Scan for the cell matching the given text and deliver its (X, Y) coordinate at center. 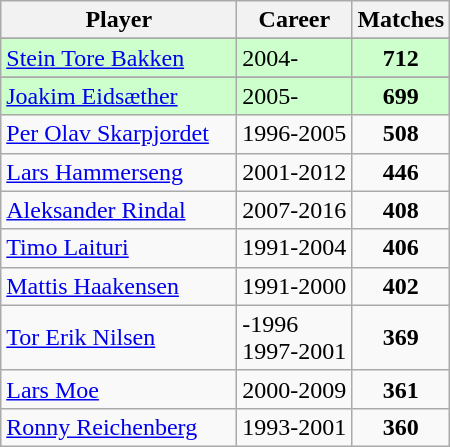
Joakim Eidsæther (119, 96)
360 (401, 427)
1991-2000 (294, 286)
Mattis Haakensen (119, 286)
2001-2012 (294, 172)
Tor Erik Nilsen (119, 338)
Timo Laituri (119, 248)
Per Olav Skarpjordet (119, 134)
408 (401, 210)
Ronny Reichenberg (119, 427)
2000-2009 (294, 389)
402 (401, 286)
Lars Hammerseng (119, 172)
Stein Tore Bakken (119, 58)
1991-2004 (294, 248)
699 (401, 96)
Career (294, 20)
Lars Moe (119, 389)
406 (401, 248)
Matches (401, 20)
508 (401, 134)
712 (401, 58)
1993-2001 (294, 427)
1996-2005 (294, 134)
2004- (294, 58)
446 (401, 172)
369 (401, 338)
-19961997-2001 (294, 338)
Aleksander Rindal (119, 210)
2007-2016 (294, 210)
Player (119, 20)
361 (401, 389)
2005- (294, 96)
